For the text-containing cell, return its midpoint in [X, Y] coordinate format. 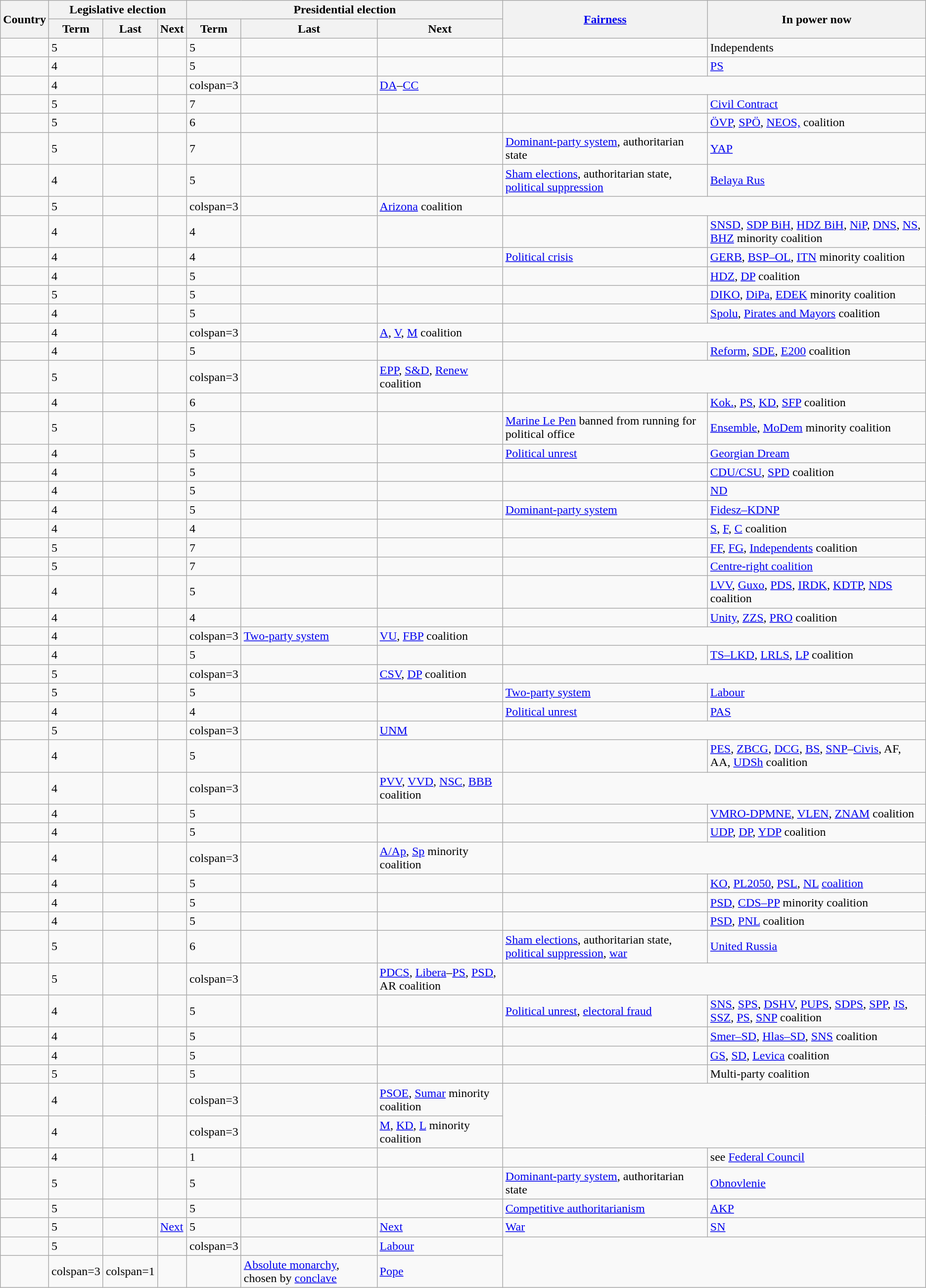
PVV, VVD, NSC, BBB coalition [440, 788]
Reform, SDE, E200 coalition [816, 351]
Smer–SD, Hlas–SD, SNS coalition [816, 1037]
PSD, PNL coalition [816, 921]
Arizona coalition [440, 206]
Dominant-party system [605, 510]
FF, FG, Independents coalition [816, 547]
ÖVP, SPÖ, NEOS, coalition [816, 123]
Pope [440, 1272]
A/Ap, Sp minority coalition [440, 858]
SN [816, 1227]
HDZ, DP coalition [816, 276]
PSD, CDS–PP minority coalition [816, 902]
Marine Le Pen banned from running for political office [605, 428]
GS, SD, Levica coalition [816, 1055]
KO, PL2050, PSL, NL coalition [816, 883]
SNSD, SDP BiH, HDZ BiH, NiP, DNS, NS, BHZ minority coalition [816, 232]
In power now [816, 19]
Sham elections, authoritarian state, political suppression, war [605, 946]
Obnovlenie [816, 1183]
PSOE, Sumar minority coalition [440, 1099]
VU, FBP coalition [440, 636]
LVV, Guxo, PDS, IRDK, KDTP, NDS coalition [816, 592]
GERB, BSP–OL, ITN minority coalition [816, 257]
TS–LKD, LRLS, LP coalition [816, 655]
Presidential election [344, 10]
YAP [816, 148]
Civil Contract [816, 104]
Country [25, 19]
Competitive authoritarianism [605, 1208]
CSV, DP coalition [440, 674]
PDCS, Libera–PS, PSD, AR coalition [440, 979]
Political crisis [605, 257]
Political unrest, electoral fraud [605, 1011]
Centre-right coalition [816, 566]
United Russia [816, 946]
Independents [816, 48]
DIKO, DiPa, EDEK minority coalition [816, 295]
A, V, M coalition [440, 333]
M, KD, L minority coalition [440, 1132]
Ensemble, MoDem minority coalition [816, 428]
UNM [440, 730]
PAS [816, 712]
Legislative election [118, 10]
VMRO-DPMNE, VLEN, ZNAM coalition [816, 813]
PS [816, 66]
SNS, SPS, DSHV, PUPS, SDPS, SPP, JS, SSZ, PS, SNP coalition [816, 1011]
AKP [816, 1208]
PES, ZBCG, DCG, BS, SNP–Civis, AF, AA, UDSh coalition [816, 756]
ND [816, 491]
Georgian Dream [816, 453]
Spolu, Pirates and Mayors coalition [816, 314]
1 [214, 1157]
DA–CC [440, 85]
Belaya Rus [816, 180]
Fairness [605, 19]
S, F, C coalition [816, 528]
Unity, ZZS, PRO coalition [816, 617]
Kok., PS, KD, SFP coalition [816, 402]
Absolute monarchy, chosen by conclave [309, 1272]
CDU/CSU, SPD coalition [816, 472]
Fidesz–KDNP [816, 510]
colspan=1 [130, 1272]
Sham elections, authoritarian state, political suppression [605, 180]
see Federal Council [816, 1157]
UDP, DP, YDP coalition [816, 832]
EPP, S&D, Renew coalition [440, 377]
War [605, 1227]
Multi-party coalition [816, 1074]
